Find where the given text appears and provide that cell's center as (X, Y) coordinate. 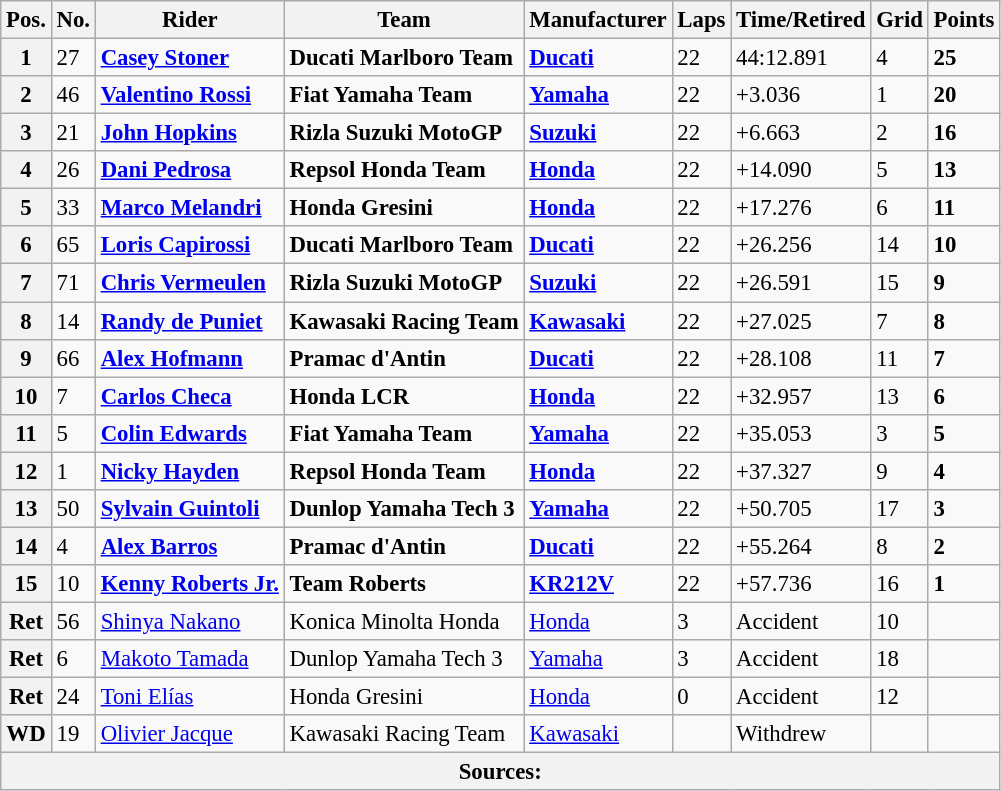
Grid (900, 20)
50 (73, 509)
+3.036 (801, 95)
Nicky Hayden (190, 471)
John Hopkins (190, 133)
Carlos Checa (190, 396)
Marco Melandri (190, 208)
Shinya Nakano (190, 621)
Team Roberts (404, 584)
+57.736 (801, 584)
26 (73, 170)
Alex Barros (190, 546)
+6.663 (801, 133)
+17.276 (801, 208)
Dani Pedrosa (190, 170)
33 (73, 208)
Time/Retired (801, 20)
Valentino Rossi (190, 95)
71 (73, 283)
+32.957 (801, 396)
+35.053 (801, 433)
Honda LCR (404, 396)
Toni Elías (190, 697)
Randy de Puniet (190, 321)
Kenny Roberts Jr. (190, 584)
21 (73, 133)
+27.025 (801, 321)
Chris Vermeulen (190, 283)
24 (73, 697)
+50.705 (801, 509)
0 (702, 697)
Loris Capirossi (190, 245)
Pos. (26, 20)
WD (26, 734)
No. (73, 20)
19 (73, 734)
+26.256 (801, 245)
17 (900, 509)
Sources: (500, 772)
Casey Stoner (190, 58)
+55.264 (801, 546)
56 (73, 621)
+28.108 (801, 358)
Konica Minolta Honda (404, 621)
KR212V (598, 584)
25 (964, 58)
Rider (190, 20)
Sylvain Guintoli (190, 509)
Withdrew (801, 734)
Alex Hofmann (190, 358)
18 (900, 659)
Points (964, 20)
27 (73, 58)
44:12.891 (801, 58)
+26.591 (801, 283)
Manufacturer (598, 20)
Colin Edwards (190, 433)
+37.327 (801, 471)
Laps (702, 20)
66 (73, 358)
Team (404, 20)
20 (964, 95)
+14.090 (801, 170)
46 (73, 95)
65 (73, 245)
Makoto Tamada (190, 659)
Olivier Jacque (190, 734)
